Detect which cell encompasses the target text, then output its [X, Y] center coordinate. 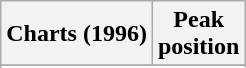
Peakposition [198, 34]
Charts (1996) [77, 34]
